Capture the cell that displays the provided text and extract its [x, y] central coordinate. 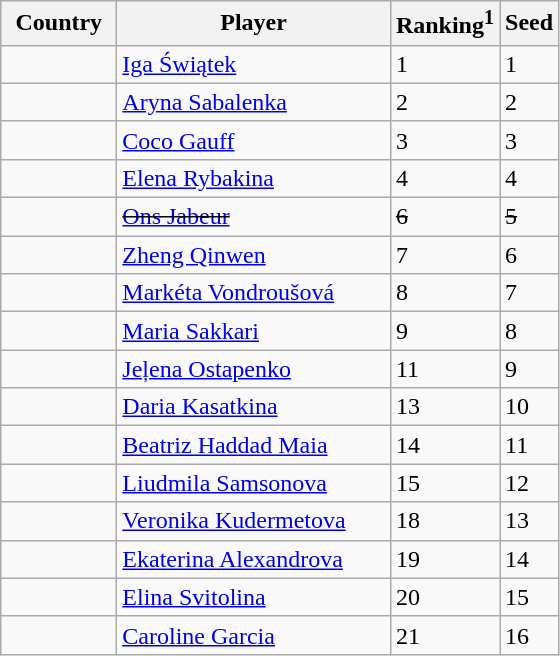
Veronika Kudermetova [254, 521]
21 [444, 635]
Country [59, 24]
16 [530, 635]
18 [444, 521]
Caroline Garcia [254, 635]
Jeļena Ostapenko [254, 369]
Elena Rybakina [254, 178]
Iga Świątek [254, 64]
12 [530, 483]
Zheng Qinwen [254, 255]
Maria Sakkari [254, 331]
Coco Gauff [254, 140]
Markéta Vondroušová [254, 293]
10 [530, 407]
5 [530, 217]
Elina Svitolina [254, 597]
Ons Jabeur [254, 217]
Daria Kasatkina [254, 407]
Liudmila Samsonova [254, 483]
20 [444, 597]
19 [444, 559]
Ranking1 [444, 24]
Ekaterina Alexandrova [254, 559]
Player [254, 24]
Beatriz Haddad Maia [254, 445]
Seed [530, 24]
Aryna Sabalenka [254, 102]
